Scan for the cell matching the given text and deliver its (x, y) coordinate at center. 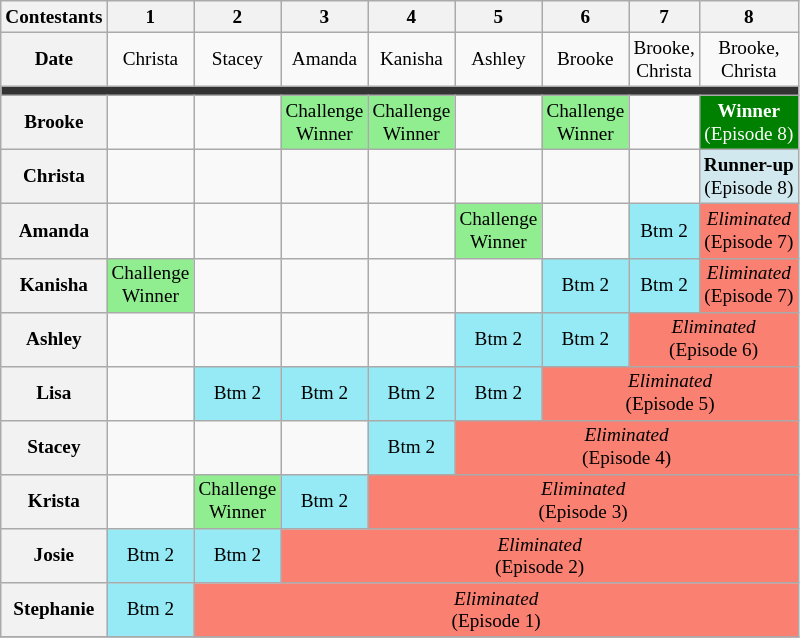
Eliminated(Episode 2) (540, 556)
Winner(Episode 8) (748, 122)
Eliminated(Episode 3) (583, 501)
Lisa (54, 393)
7 (664, 17)
Contestants (54, 17)
8 (748, 17)
5 (498, 17)
Josie (54, 556)
Eliminated(Episode 6) (714, 339)
Date (54, 59)
Eliminated(Episode 4) (627, 447)
Runner-up(Episode 8) (748, 177)
2 (238, 17)
4 (412, 17)
3 (324, 17)
Krista (54, 501)
Eliminated(Episode 1) (496, 610)
Eliminated(Episode 5) (670, 393)
6 (586, 17)
1 (150, 17)
Stephanie (54, 610)
